Output the (x, y) coordinate of the center of the cell containing the given text.  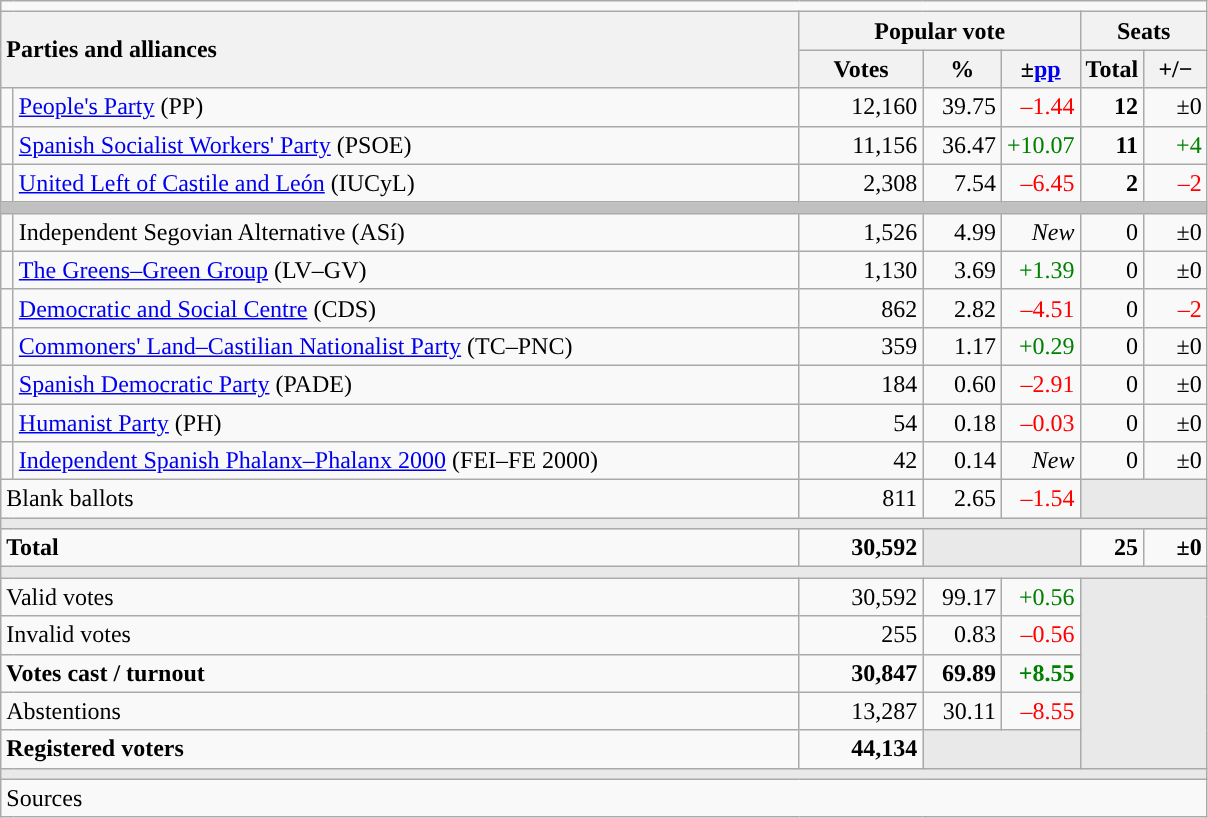
7.54 (962, 183)
69.89 (962, 673)
Independent Spanish Phalanx–Phalanx 2000 (FEI–FE 2000) (406, 461)
+0.56 (1040, 597)
Votes (861, 69)
+4 (1176, 145)
Commoners' Land–Castilian Nationalist Party (TC–PNC) (406, 346)
% (962, 69)
99.17 (962, 597)
39.75 (962, 107)
30,847 (861, 673)
Popular vote (940, 31)
44,134 (861, 749)
People's Party (PP) (406, 107)
255 (861, 635)
359 (861, 346)
0.83 (962, 635)
1,526 (861, 232)
2,308 (861, 183)
0.60 (962, 384)
12 (1112, 107)
–6.45 (1040, 183)
0.18 (962, 423)
1.17 (962, 346)
–1.54 (1040, 499)
+0.29 (1040, 346)
Seats (1144, 31)
–0.56 (1040, 635)
0.14 (962, 461)
Votes cast / turnout (400, 673)
Independent Segovian Alternative (ASí) (406, 232)
Registered voters (400, 749)
30.11 (962, 711)
Invalid votes (400, 635)
Democratic and Social Centre (CDS) (406, 308)
+8.55 (1040, 673)
Parties and alliances (400, 50)
25 (1112, 548)
Abstentions (400, 711)
–2.91 (1040, 384)
±pp (1040, 69)
42 (861, 461)
+1.39 (1040, 270)
Sources (604, 798)
4.99 (962, 232)
12,160 (861, 107)
Humanist Party (PH) (406, 423)
11,156 (861, 145)
11 (1112, 145)
1,130 (861, 270)
2.65 (962, 499)
Spanish Socialist Workers' Party (PSOE) (406, 145)
862 (861, 308)
54 (861, 423)
Valid votes (400, 597)
+10.07 (1040, 145)
–1.44 (1040, 107)
3.69 (962, 270)
–8.55 (1040, 711)
2.82 (962, 308)
+/− (1176, 69)
The Greens–Green Group (LV–GV) (406, 270)
–4.51 (1040, 308)
13,287 (861, 711)
Blank ballots (400, 499)
36.47 (962, 145)
184 (861, 384)
811 (861, 499)
2 (1112, 183)
Spanish Democratic Party (PADE) (406, 384)
United Left of Castile and León (IUCyL) (406, 183)
–0.03 (1040, 423)
